From the cell containing the given text, extract its center point as (X, Y) coordinate. 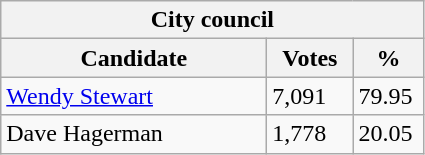
7,091 (310, 96)
79.95 (388, 96)
% (388, 58)
1,778 (310, 134)
20.05 (388, 134)
Votes (310, 58)
Dave Hagerman (134, 134)
Wendy Stewart (134, 96)
Candidate (134, 58)
City council (212, 20)
